Pinpoint the cell where the given text exists, returning its (X, Y) midpoint coordinate. 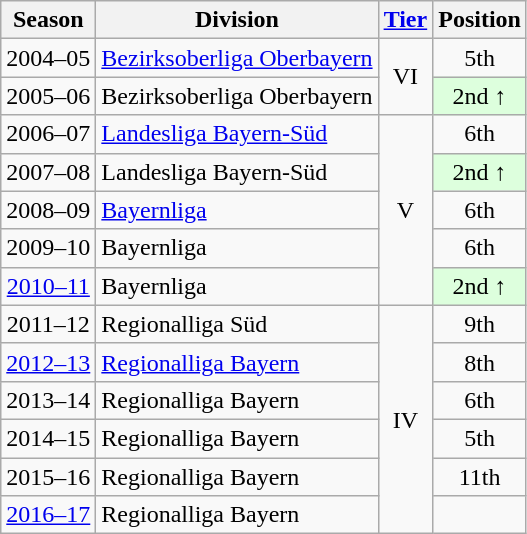
Division (237, 20)
V (406, 210)
Position (480, 20)
2004–05 (48, 58)
Tier (406, 20)
2010–11 (48, 286)
11th (480, 477)
2005–06 (48, 96)
2015–16 (48, 477)
2008–09 (48, 210)
Regionalliga Süd (237, 324)
2007–08 (48, 172)
2011–12 (48, 324)
9th (480, 324)
8th (480, 362)
IV (406, 419)
2006–07 (48, 134)
Season (48, 20)
2014–15 (48, 438)
2012–13 (48, 362)
VI (406, 77)
2013–14 (48, 400)
2009–10 (48, 248)
2016–17 (48, 515)
